Return (X, Y) of the center of cell containing provided text 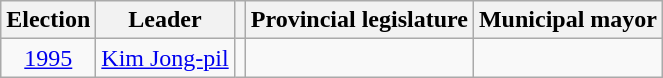
Provincial legislature (359, 20)
Municipal mayor (568, 20)
1995 (48, 58)
Election (48, 20)
Leader (165, 20)
Kim Jong-pil (165, 58)
